Determine the [X, Y] coordinate at the center of the cell enclosing the given text.  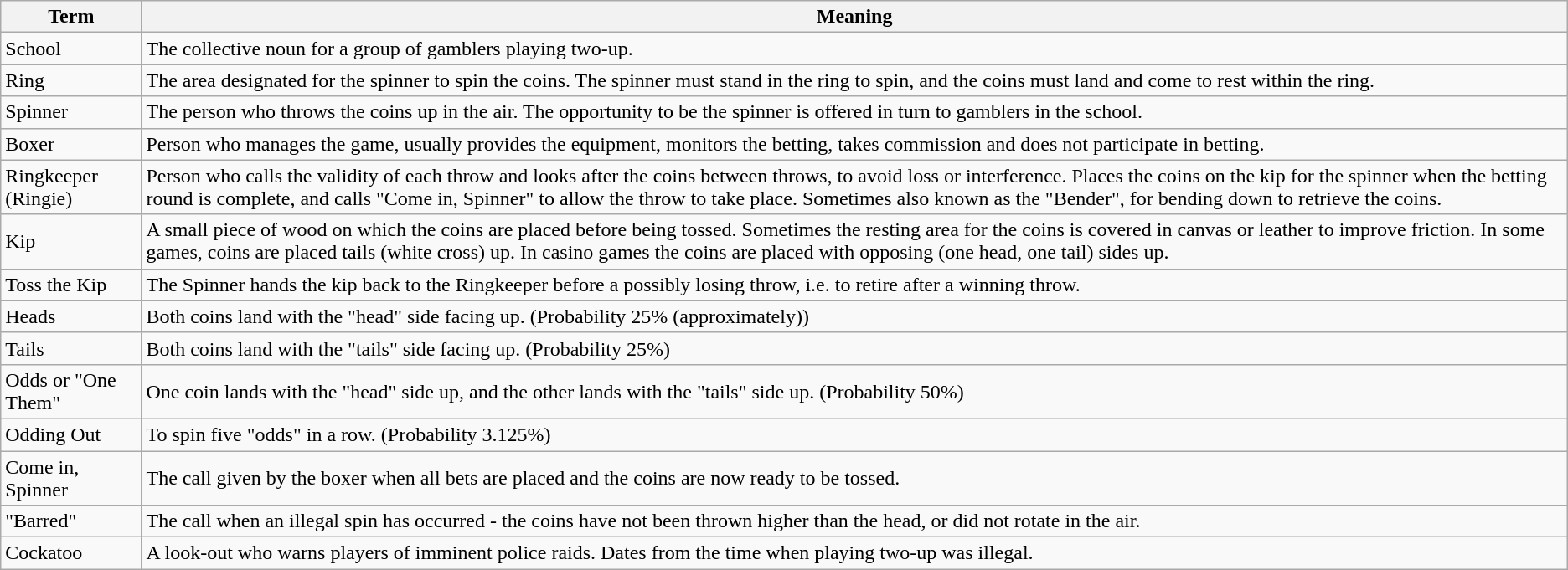
Person who manages the game, usually provides the equipment, monitors the betting, takes commission and does not participate in betting. [854, 144]
Tails [71, 348]
Spinner [71, 112]
One coin lands with the "head" side up, and the other lands with the "tails" side up. (Probability 50%) [854, 392]
Both coins land with the "head" side facing up. (Probability 25% (approximately)) [854, 316]
Odding Out [71, 434]
Heads [71, 316]
The person who throws the coins up in the air. The opportunity to be the spinner is offered in turn to gamblers in the school. [854, 112]
The collective noun for a group of gamblers playing two-up. [854, 49]
Ring [71, 80]
Kip [71, 241]
Odds or "One Them" [71, 392]
Both coins land with the "tails" side facing up. (Probability 25%) [854, 348]
The Spinner hands the kip back to the Ringkeeper before a possibly losing throw, i.e. to retire after a winning throw. [854, 285]
The call given by the boxer when all bets are placed and the coins are now ready to be tossed. [854, 477]
Toss the Kip [71, 285]
A look-out who warns players of imminent police raids. Dates from the time when playing two-up was illegal. [854, 553]
Term [71, 17]
"Barred" [71, 521]
To spin five "odds" in a row. (Probability 3.125%) [854, 434]
The call when an illegal spin has occurred - the coins have not been thrown higher than the head, or did not rotate in the air. [854, 521]
Cockatoo [71, 553]
School [71, 49]
Come in, Spinner [71, 477]
Ringkeeper (Ringie) [71, 187]
Boxer [71, 144]
Meaning [854, 17]
